From the cell containing the given text, extract its center point as [x, y] coordinate. 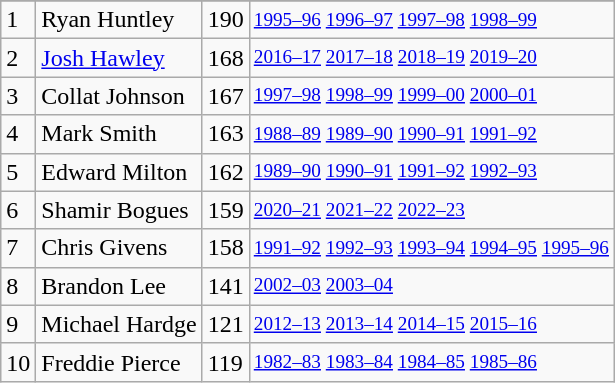
168 [226, 58]
Michael Hardge [119, 324]
1988–89 1989–90 1990–91 1991–92 [431, 134]
2012–13 2013–14 2014–15 2015–16 [431, 324]
8 [18, 286]
1995–96 1996–97 1997–98 1998–99 [431, 20]
Josh Hawley [119, 58]
141 [226, 286]
2 [18, 58]
167 [226, 96]
2016–17 2017–18 2018–19 2019–20 [431, 58]
Edward Milton [119, 172]
Brandon Lee [119, 286]
4 [18, 134]
2002–03 2003–04 [431, 286]
159 [226, 210]
1989–90 1990–91 1991–92 1992–93 [431, 172]
7 [18, 248]
158 [226, 248]
2020–21 2021–22 2022–23 [431, 210]
121 [226, 324]
6 [18, 210]
9 [18, 324]
10 [18, 362]
190 [226, 20]
5 [18, 172]
Mark Smith [119, 134]
1997–98 1998–99 1999–00 2000–01 [431, 96]
Ryan Huntley [119, 20]
163 [226, 134]
Chris Givens [119, 248]
Shamir Bogues [119, 210]
1982–83 1983–84 1984–85 1985–86 [431, 362]
119 [226, 362]
1 [18, 20]
Collat Johnson [119, 96]
Freddie Pierce [119, 362]
3 [18, 96]
162 [226, 172]
1991–92 1992–93 1993–94 1994–95 1995–96 [431, 248]
